Locate the cell with the specified text and output its [x, y] center coordinate. 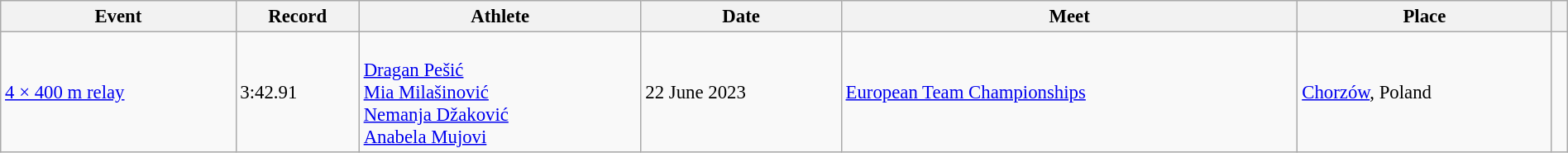
4 × 400 m relay [118, 93]
3:42.91 [298, 93]
Meet [1069, 17]
Athlete [500, 17]
Dragan PešićMia MilašinovićNemanja DžakovićAnabela Mujovi [500, 93]
Event [118, 17]
22 June 2023 [741, 93]
Date [741, 17]
Chorzów, Poland [1424, 93]
Record [298, 17]
European Team Championships [1069, 93]
Place [1424, 17]
